Capture the cell that displays the provided text and extract its [X, Y] central coordinate. 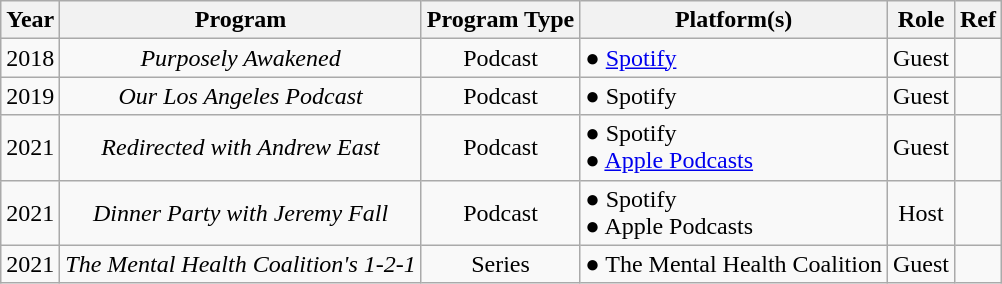
Program Type [500, 20]
2018 [30, 58]
● The Mental Health Coalition [734, 264]
2019 [30, 96]
Host [920, 212]
Redirected with Andrew East [241, 148]
The Mental Health Coalition's 1-2-1 [241, 264]
Dinner Party with Jeremy Fall [241, 212]
Platform(s) [734, 20]
Year [30, 20]
Purposely Awakened [241, 58]
Ref [978, 20]
Role [920, 20]
Our Los Angeles Podcast [241, 96]
Program [241, 20]
Series [500, 264]
